Detect which cell encompasses the target text, then output its [X, Y] center coordinate. 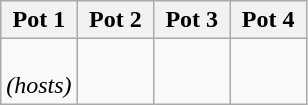
Pot 4 [268, 20]
Pot 1 [39, 20]
(hosts) [39, 72]
Pot 3 [192, 20]
Pot 2 [115, 20]
